Locate the cell with the specified text and output its [x, y] center coordinate. 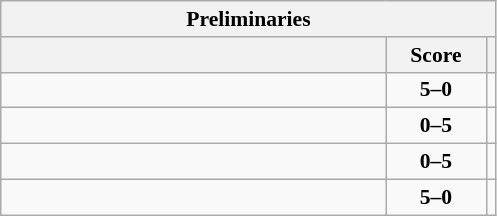
Score [436, 55]
Preliminaries [248, 19]
